Capture the cell that displays the provided text and extract its (X, Y) central coordinate. 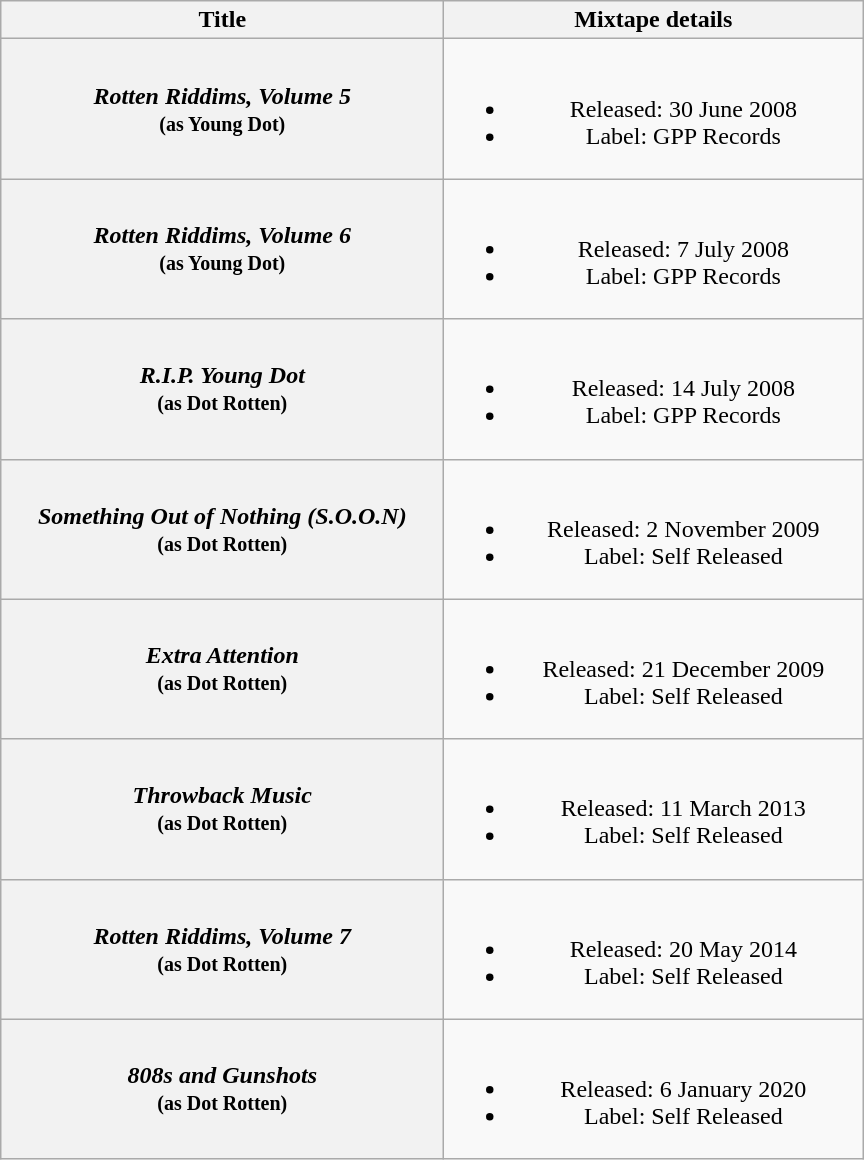
Released: 2 November 2009Label: Self Released (654, 529)
Throwback Music(as Dot Rotten) (222, 809)
Released: 14 July 2008Label: GPP Records (654, 389)
Released: 30 June 2008Label: GPP Records (654, 109)
Rotten Riddims, Volume 7(as Dot Rotten) (222, 949)
Released: 6 January 2020Label: Self Released (654, 1089)
Mixtape details (654, 20)
Extra Attention(as Dot Rotten) (222, 669)
Released: 7 July 2008Label: GPP Records (654, 249)
Released: 21 December 2009Label: Self Released (654, 669)
Rotten Riddims, Volume 5(as Young Dot) (222, 109)
R.I.P. Young Dot(as Dot Rotten) (222, 389)
808s and Gunshots(as Dot Rotten) (222, 1089)
Rotten Riddims, Volume 6(as Young Dot) (222, 249)
Something Out of Nothing (S.O.O.N)(as Dot Rotten) (222, 529)
Released: 11 March 2013Label: Self Released (654, 809)
Released: 20 May 2014Label: Self Released (654, 949)
Title (222, 20)
